Return the (X, Y) coordinate for the center point of the cell that contains the specified text.  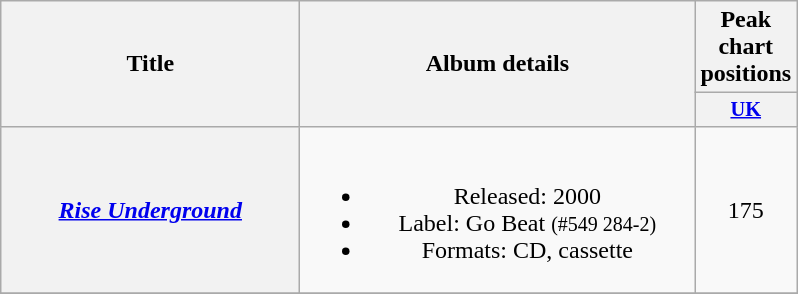
Released: 2000Label: Go Beat (#549 284-2)Formats: CD, cassette (498, 210)
Rise Underground (150, 210)
Title (150, 64)
175 (746, 210)
UK (746, 110)
Album details (498, 64)
Peak chart positions (746, 47)
